For the text-containing cell, return its midpoint in (x, y) coordinate format. 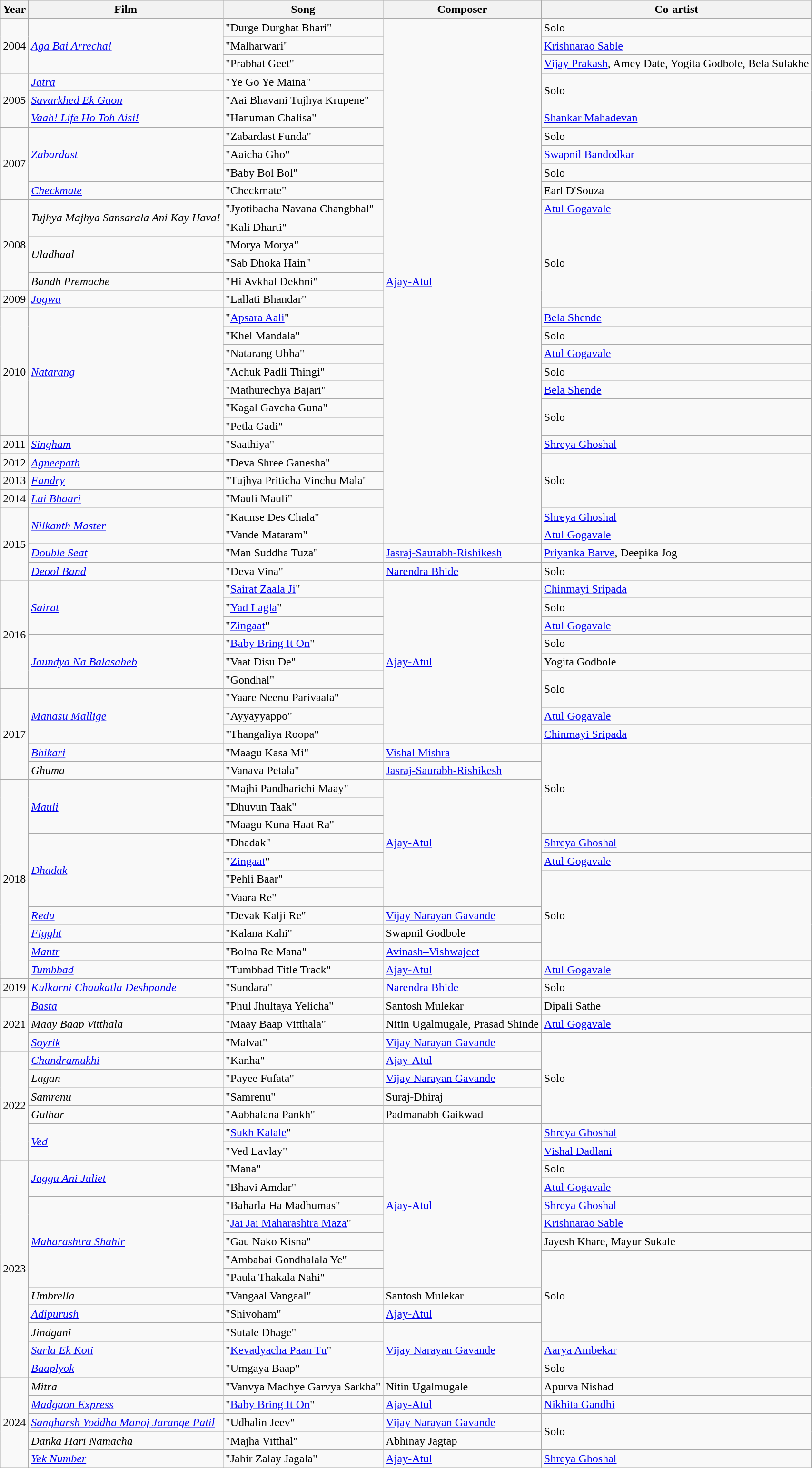
"Jyotibacha Navana Changbhal" (303, 208)
Jogwa (126, 299)
2010 (14, 372)
"Phul Jhultaya Yelicha" (303, 1006)
Soyrik (126, 1042)
Suraj-Dhiraj (462, 1096)
"Malharwari" (303, 46)
"Majhi Pandharichi Maay" (303, 788)
"Achuk Padli Thingi" (303, 372)
"Kali Dharti" (303, 227)
"Gondhal" (303, 680)
Singham (126, 444)
"Devak Kalji Re" (303, 915)
Nilkanth Master (126, 526)
2013 (14, 480)
Yogita Godbole (676, 662)
2008 (14, 245)
"Ye Go Ye Maina" (303, 82)
"Ambabai Gondhalala Ye" (303, 1260)
2005 (14, 100)
"Maagu Kasa Mi" (303, 752)
Mitra (126, 1387)
"Hi Avkhal Dekhni" (303, 281)
Mantr (126, 952)
Earl D'Souza (676, 190)
Swapnil Bandodkar (676, 154)
"Tujhya Priticha Vinchu Mala" (303, 480)
"Vaara Re" (303, 897)
Basta (126, 1006)
Year (14, 10)
"Deva Shree Ganesha" (303, 462)
"Udhalin Jeev" (303, 1423)
2014 (14, 498)
Redu (126, 915)
Nitin Ugalmugale (462, 1387)
Sarla Ek Koti (126, 1350)
Umbrella (126, 1296)
Song (303, 10)
"Vaat Disu De" (303, 662)
2015 (14, 544)
"Vande Mataram" (303, 535)
"Kanha" (303, 1060)
"Yaare Neenu Parivaala" (303, 698)
"Majha Vitthal" (303, 1441)
Abhinay Jagtap (462, 1441)
"Mauli Mauli" (303, 498)
"Sairat Zaala Ji" (303, 589)
Dipali Sathe (676, 1006)
Tujhya Majhya Sansarala Ani Kay Hava! (126, 218)
"Mana" (303, 1169)
"Vanava Petala" (303, 770)
Jaundya Na Balasaheb (126, 662)
Vishal Mishra (462, 752)
Baaplyok (126, 1368)
Dhadak (126, 870)
"Morya Morya" (303, 245)
"Kevadyacha Paan Tu" (303, 1350)
"Aabhalana Pankh" (303, 1115)
"Apsara Aali" (303, 317)
"Malvat" (303, 1042)
"Vangaal Vangaal" (303, 1296)
"Sab Dhoka Hain" (303, 263)
"Baharla Ha Madhumas" (303, 1205)
Aarya Ambekar (676, 1350)
"Dhuvun Taak" (303, 807)
2012 (14, 462)
2017 (14, 734)
Bandh Premache (126, 281)
Sangharsh Yoddha Manoj Jarange Patil (126, 1423)
Madgaon Express (126, 1405)
Composer (462, 10)
"Aaicha Gho" (303, 154)
"Paula Thakala Nahi" (303, 1278)
Double Seat (126, 553)
"Prabhat Geet" (303, 64)
"Khel Mandala" (303, 336)
"Checkmate" (303, 190)
"Sukh Kalale" (303, 1133)
"Umgaya Baap" (303, 1368)
Gulhar (126, 1115)
Nikhita Gandhi (676, 1405)
"Bolna Re Mana" (303, 952)
Maay Baap Vitthala (126, 1024)
Samrenu (126, 1096)
Jatra (126, 82)
"Yad Lagla" (303, 607)
"Vanvya Madhye Garvya Sarkha" (303, 1387)
"Maagu Kuna Haat Ra" (303, 825)
Lagan (126, 1078)
2019 (14, 988)
"Pehli Baar" (303, 879)
Figght (126, 933)
Ghuma (126, 770)
"Sutale Dhage" (303, 1332)
"Man Suddha Tuza" (303, 553)
Lai Bhaari (126, 498)
Shankar Mahadevan (676, 118)
"Petla Gadi" (303, 426)
"Maay Baap Vitthala" (303, 1024)
"Kagal Gavcha Guna" (303, 408)
Vijay Prakash, Amey Date, Yogita Godbole, Bela Sulakhe (676, 64)
"Hanuman Chalisa" (303, 118)
2011 (14, 444)
Adipurush (126, 1314)
"Sundara" (303, 988)
Aga Bai Arrecha! (126, 46)
"Lallati Bhandar" (303, 299)
"Deva Vina" (303, 571)
"Aai Bhavani Tujhya Krupene" (303, 100)
Ved (126, 1142)
Apurva Nishad (676, 1387)
"Ved Lavlay" (303, 1151)
"Payee Fufata" (303, 1078)
"Bhavi Amdar" (303, 1187)
2016 (14, 635)
2004 (14, 46)
Vishal Dadlani (676, 1151)
"Mathurechya Bajari" (303, 390)
"Tumbbad Title Track" (303, 970)
2023 (14, 1269)
"Shivoham" (303, 1314)
Bhikari (126, 752)
Deool Band (126, 571)
2021 (14, 1024)
Swapnil Godbole (462, 933)
"Kalana Kahi" (303, 933)
2018 (14, 879)
"Zabardast Funda" (303, 136)
"Dhadak" (303, 843)
Priyanka Barve, Deepika Jog (676, 553)
"Baby Bol Bol" (303, 172)
Sairat (126, 607)
"Gau Nako Kisna" (303, 1241)
Co-artist (676, 10)
Tumbbad (126, 970)
Fandry (126, 480)
Savarkhed Ek Gaon (126, 100)
Vaah! Life Ho Toh Aisi! (126, 118)
Maharashtra Shahir (126, 1241)
Padmanabh Gaikwad (462, 1115)
"Natarang Ubha" (303, 354)
Danka Hari Namacha (126, 1441)
"Jahir Zalay Jagala" (303, 1459)
Film (126, 10)
"Saathiya" (303, 444)
Uladhaal (126, 254)
Checkmate (126, 190)
Jaggu Ani Juliet (126, 1178)
Manasu Mallige (126, 716)
"Kaunse Des Chala" (303, 516)
Avinash–Vishwajeet (462, 952)
Jayesh Khare, Mayur Sukale (676, 1241)
"Samrenu" (303, 1096)
2022 (14, 1105)
"Thangaliya Roopa" (303, 734)
Chandramukhi (126, 1060)
Zabardast (126, 154)
2024 (14, 1423)
Yek Number (126, 1459)
Nitin Ugalmugale, Prasad Shinde (462, 1024)
"Durge Durghat Bhari" (303, 28)
Mauli (126, 806)
Kulkarni Chaukatla Deshpande (126, 988)
Agneepath (126, 462)
2009 (14, 299)
2007 (14, 163)
"Jai Jai Maharashtra Maza" (303, 1223)
"Ayyayyappo" (303, 716)
Natarang (126, 372)
Jindgani (126, 1332)
